Return (X, Y) of the center of cell containing provided text 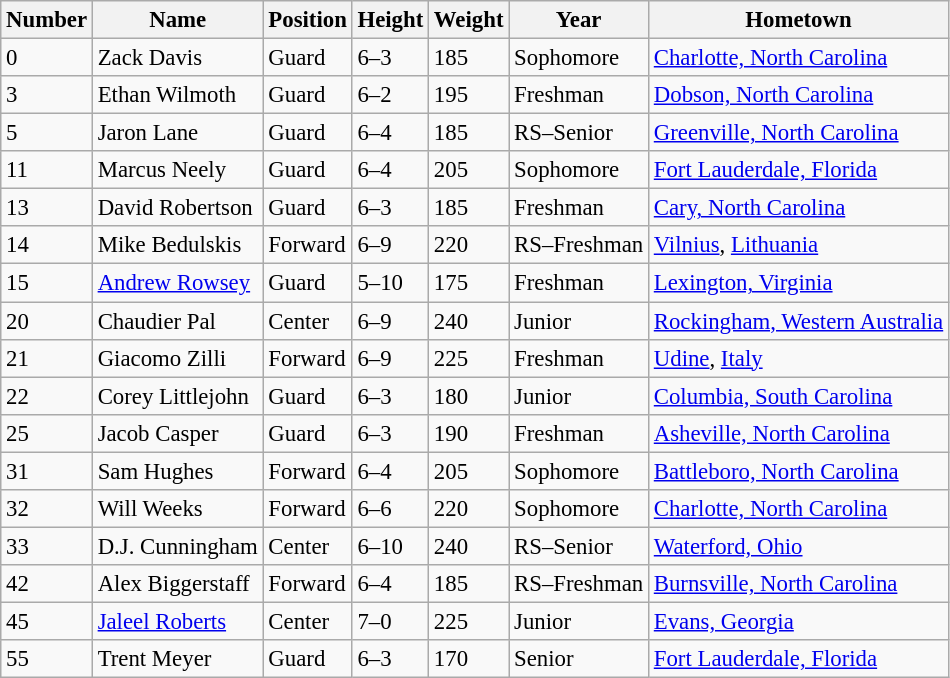
42 (47, 584)
Andrew Rowsey (178, 283)
33 (47, 546)
Vilnius, Lithuania (798, 245)
3 (47, 95)
Weight (469, 20)
Lexington, Virginia (798, 283)
Dobson, North Carolina (798, 95)
Hometown (798, 20)
195 (469, 95)
Jacob Casper (178, 433)
20 (47, 321)
Udine, Italy (798, 358)
Marcus Neely (178, 170)
Height (390, 20)
5–10 (390, 283)
Battleboro, North Carolina (798, 471)
22 (47, 396)
Columbia, South Carolina (798, 396)
190 (469, 433)
Chaudier Pal (178, 321)
Corey Littlejohn (178, 396)
Name (178, 20)
Year (579, 20)
Cary, North Carolina (798, 208)
6–6 (390, 509)
Waterford, Ohio (798, 546)
6–10 (390, 546)
5 (47, 133)
David Robertson (178, 208)
0 (47, 58)
Trent Meyer (178, 659)
Alex Biggerstaff (178, 584)
Zack Davis (178, 58)
Rockingham, Western Australia (798, 321)
180 (469, 396)
Position (308, 20)
Ethan Wilmoth (178, 95)
Will Weeks (178, 509)
45 (47, 621)
13 (47, 208)
D.J. Cunningham (178, 546)
Jaron Lane (178, 133)
170 (469, 659)
6–2 (390, 95)
7–0 (390, 621)
14 (47, 245)
175 (469, 283)
Mike Bedulskis (178, 245)
31 (47, 471)
Burnsville, North Carolina (798, 584)
Senior (579, 659)
Asheville, North Carolina (798, 433)
21 (47, 358)
32 (47, 509)
55 (47, 659)
Number (47, 20)
15 (47, 283)
Sam Hughes (178, 471)
25 (47, 433)
Evans, Georgia (798, 621)
11 (47, 170)
Greenville, North Carolina (798, 133)
Jaleel Roberts (178, 621)
Giacomo Zilli (178, 358)
